Extract the [x, y] coordinate from the center of the cell holding the provided text.  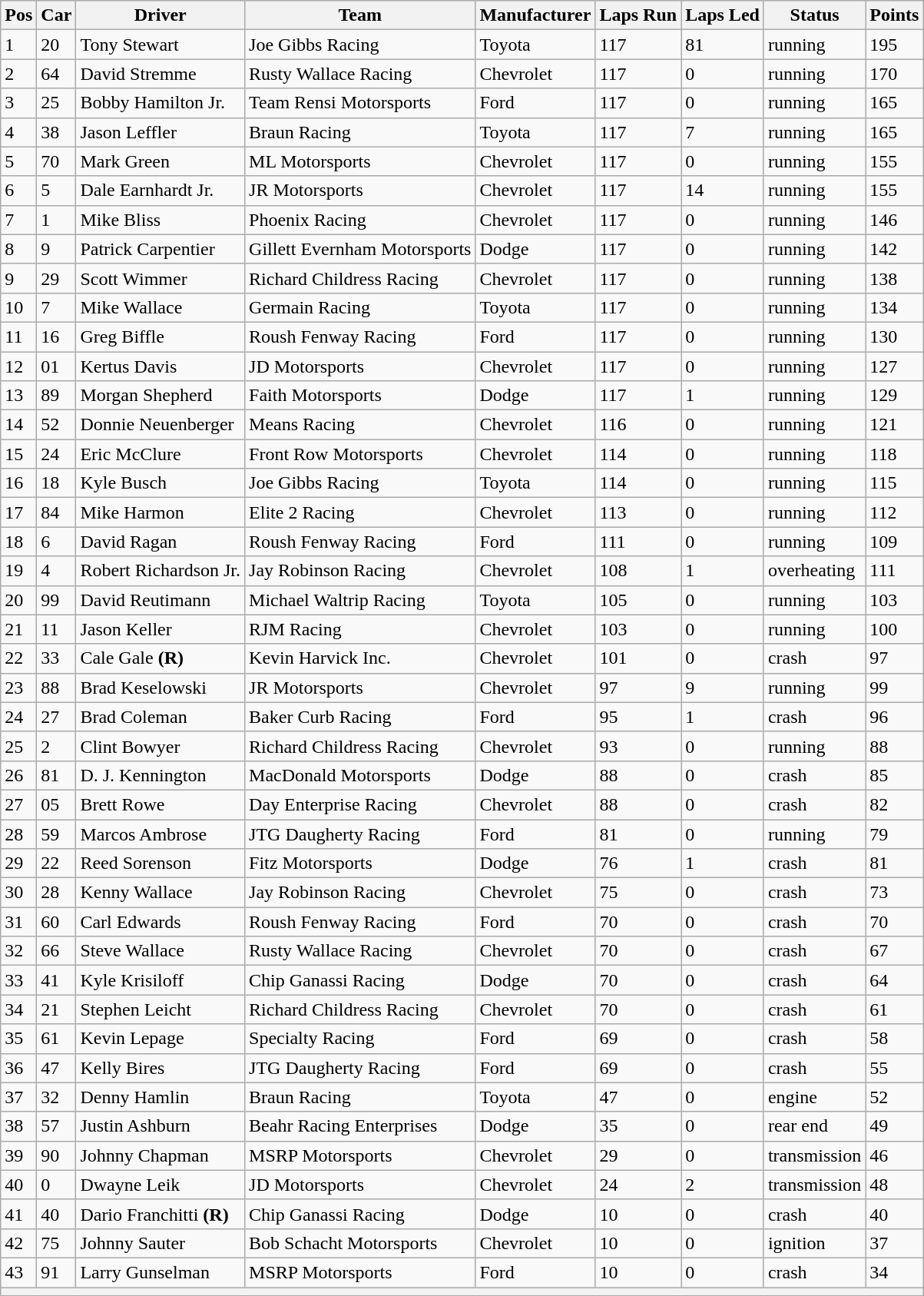
76 [638, 863]
73 [894, 893]
Mike Harmon [161, 512]
Gillett Evernham Motorsports [360, 249]
Beahr Racing Enterprises [360, 1126]
Scott Wimmer [161, 278]
rear end [814, 1126]
Justin Ashburn [161, 1126]
Marcos Ambrose [161, 834]
66 [57, 951]
42 [18, 1243]
Car [57, 15]
Reed Sorenson [161, 863]
Morgan Shepherd [161, 396]
23 [18, 688]
Means Racing [360, 425]
Pos [18, 15]
31 [18, 922]
Denny Hamlin [161, 1097]
Tony Stewart [161, 45]
Kertus Davis [161, 366]
118 [894, 454]
engine [814, 1097]
overheating [814, 571]
Mike Wallace [161, 307]
Faith Motorsports [360, 396]
48 [894, 1185]
113 [638, 512]
146 [894, 220]
100 [894, 629]
112 [894, 512]
Specialty Racing [360, 1039]
3 [18, 103]
Dwayne Leik [161, 1185]
58 [894, 1039]
Jason Leffler [161, 132]
Robert Richardson Jr. [161, 571]
Mike Bliss [161, 220]
Steve Wallace [161, 951]
59 [57, 834]
Team [360, 15]
93 [638, 746]
Laps Run [638, 15]
Carl Edwards [161, 922]
ML Motorsports [360, 161]
121 [894, 425]
46 [894, 1155]
55 [894, 1068]
90 [57, 1155]
19 [18, 571]
127 [894, 366]
Larry Gunselman [161, 1272]
115 [894, 483]
Johnny Chapman [161, 1155]
Laps Led [723, 15]
43 [18, 1272]
Phoenix Racing [360, 220]
15 [18, 454]
Kyle Krisiloff [161, 980]
Mark Green [161, 161]
60 [57, 922]
89 [57, 396]
David Stremme [161, 74]
30 [18, 893]
Kevin Harvick Inc. [360, 658]
Brad Keselowski [161, 688]
116 [638, 425]
MacDonald Motorsports [360, 775]
Stephen Leicht [161, 1009]
138 [894, 278]
Fitz Motorsports [360, 863]
8 [18, 249]
Kevin Lepage [161, 1039]
Michael Waltrip Racing [360, 600]
91 [57, 1272]
Dale Earnhardt Jr. [161, 191]
Cale Gale (R) [161, 658]
Brett Rowe [161, 804]
Donnie Neuenberger [161, 425]
Jason Keller [161, 629]
Greg Biffle [161, 336]
195 [894, 45]
79 [894, 834]
95 [638, 717]
Driver [161, 15]
101 [638, 658]
129 [894, 396]
Kenny Wallace [161, 893]
Clint Bowyer [161, 746]
Manufacturer [535, 15]
Kelly Bires [161, 1068]
Eric McClure [161, 454]
05 [57, 804]
Dario Franchitti (R) [161, 1214]
142 [894, 249]
01 [57, 366]
84 [57, 512]
David Reutimann [161, 600]
26 [18, 775]
12 [18, 366]
Kyle Busch [161, 483]
David Ragan [161, 542]
82 [894, 804]
Team Rensi Motorsports [360, 103]
134 [894, 307]
39 [18, 1155]
105 [638, 600]
RJM Racing [360, 629]
Johnny Sauter [161, 1243]
108 [638, 571]
ignition [814, 1243]
Front Row Motorsports [360, 454]
Brad Coleman [161, 717]
67 [894, 951]
85 [894, 775]
D. J. Kennington [161, 775]
Germain Racing [360, 307]
Day Enterprise Racing [360, 804]
109 [894, 542]
57 [57, 1126]
Bob Schacht Motorsports [360, 1243]
36 [18, 1068]
130 [894, 336]
Patrick Carpentier [161, 249]
Bobby Hamilton Jr. [161, 103]
49 [894, 1126]
Baker Curb Racing [360, 717]
170 [894, 74]
96 [894, 717]
Points [894, 15]
Elite 2 Racing [360, 512]
Status [814, 15]
17 [18, 512]
13 [18, 396]
